Provide the (x, y) coordinate of the cell's center where the given text is located.  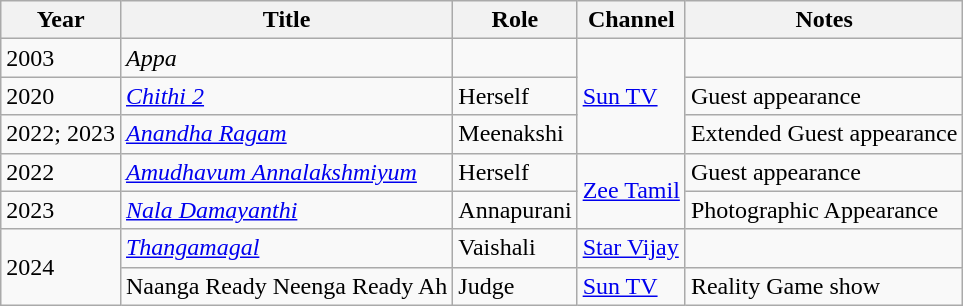
Role (515, 20)
2020 (61, 96)
2024 (61, 267)
2022; 2023 (61, 134)
Channel (631, 20)
Zee Tamil (631, 191)
Appa (286, 58)
Annapurani (515, 210)
Reality Game show (824, 286)
Anandha Ragam (286, 134)
2023 (61, 210)
Amudhavum Annalakshmiyum (286, 172)
Nala Damayanthi (286, 210)
Extended Guest appearance (824, 134)
2022 (61, 172)
Year (61, 20)
Photographic Appearance (824, 210)
Vaishali (515, 248)
2003 (61, 58)
Star Vijay (631, 248)
Meenakshi (515, 134)
Title (286, 20)
Naanga Ready Neenga Ready Ah (286, 286)
Notes (824, 20)
Chithi 2 (286, 96)
Judge (515, 286)
Thangamagal (286, 248)
